For the text-containing cell, return its midpoint in [X, Y] coordinate format. 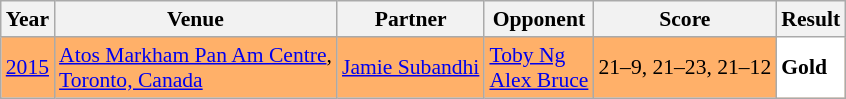
Result [810, 19]
Venue [196, 19]
Year [28, 19]
Toby Ng Alex Bruce [538, 68]
Gold [810, 68]
21–9, 21–23, 21–12 [684, 68]
Opponent [538, 19]
Partner [410, 19]
2015 [28, 68]
Jamie Subandhi [410, 68]
Atos Markham Pan Am Centre,Toronto, Canada [196, 68]
Score [684, 19]
